Return [X, Y] of the center of cell containing provided text 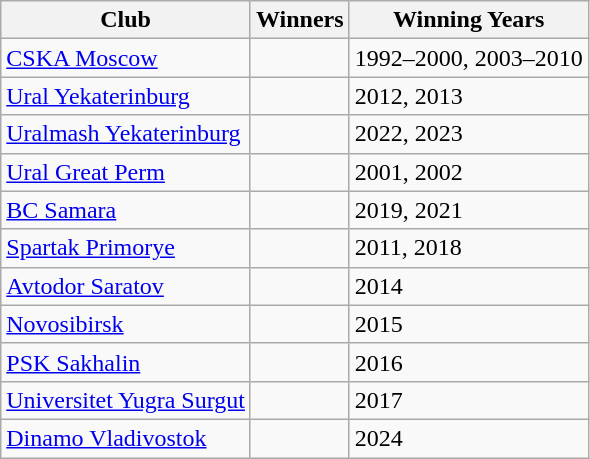
1992–2000, 2003–2010 [468, 58]
Spartak Primorye [126, 248]
Uralmash Yekaterinburg [126, 134]
CSKA Moscow [126, 58]
2022, 2023 [468, 134]
Avtodor Saratov [126, 286]
2024 [468, 438]
2012, 2013 [468, 96]
2014 [468, 286]
2015 [468, 324]
Universitet Yugra Surgut [126, 400]
2019, 2021 [468, 210]
Winning Years [468, 20]
PSK Sakhalin [126, 362]
BC Samara [126, 210]
2001, 2002 [468, 172]
2011, 2018 [468, 248]
Ural Yekaterinburg [126, 96]
2017 [468, 400]
2016 [468, 362]
Dinamo Vladivostok [126, 438]
Club [126, 20]
Novosibirsk [126, 324]
Winners [300, 20]
Ural Great Perm [126, 172]
